From the cell containing the given text, extract its center point as (x, y) coordinate. 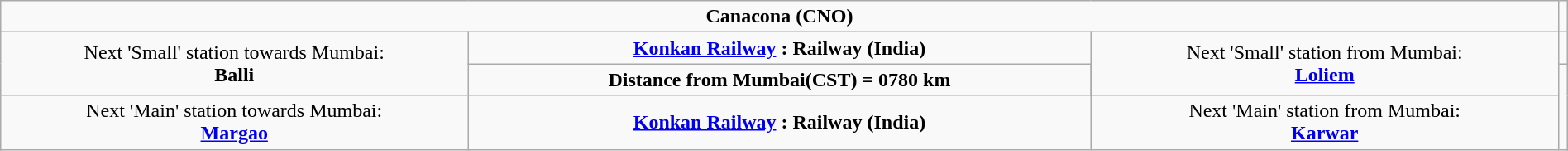
Next 'Small' station from Mumbai:Loliem (1325, 64)
Canacona (CNO) (779, 17)
Next 'Main' station from Mumbai:Karwar (1325, 123)
Next 'Small' station towards Mumbai:Balli (235, 64)
Next 'Main' station towards Mumbai:Margao (235, 123)
Distance from Mumbai(CST) = 0780 km (779, 80)
